Search for the cell housing the specified text and yield its (x, y) center coordinate. 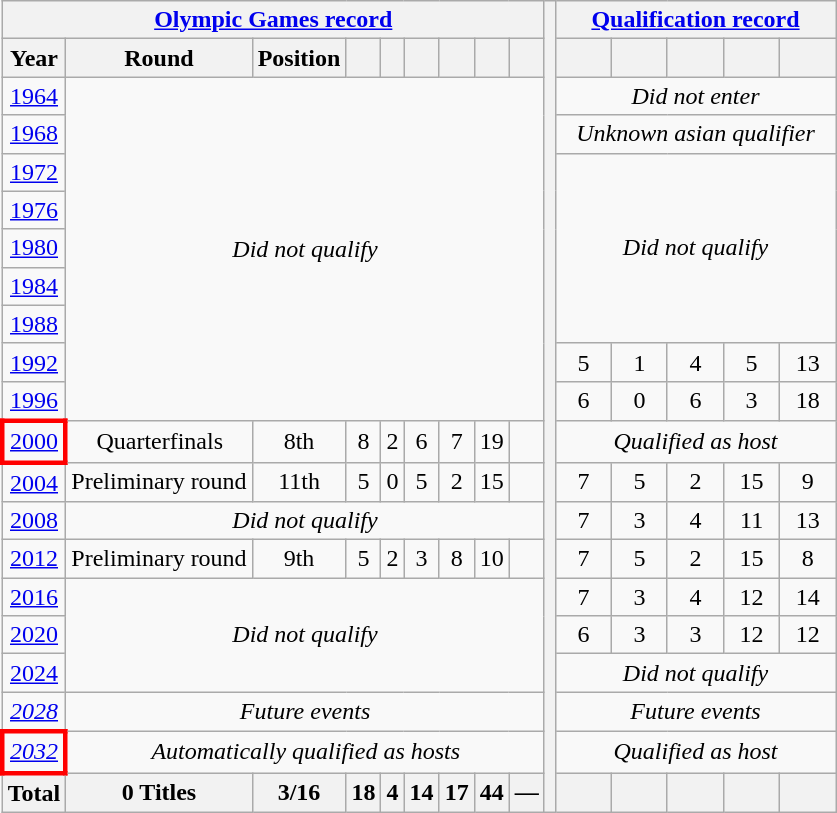
2016 (34, 597)
Olympic Games record (273, 20)
9th (299, 559)
9 (808, 482)
2004 (34, 482)
3/16 (299, 792)
17 (456, 792)
Year (34, 58)
11th (299, 482)
1988 (34, 324)
1976 (34, 210)
1984 (34, 286)
Did not enter (695, 96)
2032 (34, 752)
2000 (34, 442)
0 Titles (159, 792)
Quarterfinals (159, 442)
1992 (34, 362)
Total (34, 792)
2020 (34, 635)
Automatically qualified as hosts (305, 752)
Round (159, 58)
Position (299, 58)
2024 (34, 673)
11 (752, 521)
— (526, 792)
8th (299, 442)
1 (639, 362)
44 (492, 792)
1980 (34, 248)
2028 (34, 712)
19 (492, 442)
1968 (34, 134)
1964 (34, 96)
Unknown asian qualifier (695, 134)
2012 (34, 559)
1972 (34, 172)
2008 (34, 521)
1996 (34, 401)
10 (492, 559)
Qualification record (695, 20)
